Provide the [X, Y] coordinate of the cell's center where the given text is located.  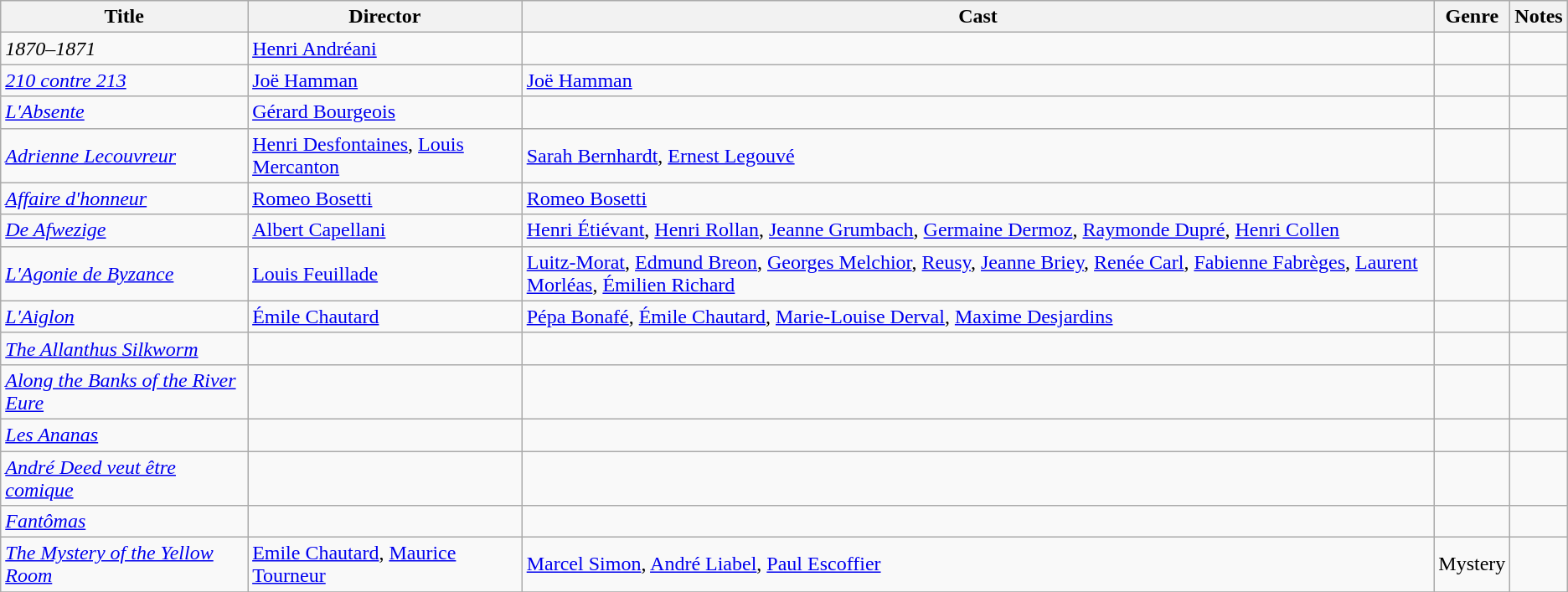
Louis Feuillade [385, 273]
L'Aiglon [124, 317]
Albert Capellani [385, 230]
Title [124, 17]
Les Ananas [124, 435]
Emile Chautard, Maurice Tourneur [385, 564]
Director [385, 17]
De Afwezige [124, 230]
Along the Banks of the River Eure [124, 392]
Genre [1473, 17]
Notes [1539, 17]
Affaire d'honneur [124, 198]
Gérard Bourgeois [385, 112]
L'Absente [124, 112]
Cast [978, 17]
André Deed veut être comique [124, 477]
Fantômas [124, 522]
Adrienne Lecouvreur [124, 156]
Mystery [1473, 564]
210 contre 213 [124, 80]
L'Agonie de Byzance [124, 273]
Luitz-Morat, Edmund Breon, Georges Melchior, Reusy, Jeanne Briey, Renée Carl, Fabienne Fabrèges, Laurent Morléas, Émilien Richard [978, 273]
Pépa Bonafé, Émile Chautard, Marie-Louise Derval, Maxime Desjardins [978, 317]
Émile Chautard [385, 317]
Henri Andréani [385, 49]
Sarah Bernhardt, Ernest Legouvé [978, 156]
Henri Desfontaines, Louis Mercanton [385, 156]
The Mystery of the Yellow Room [124, 564]
Marcel Simon, André Liabel, Paul Escoffier [978, 564]
The Allanthus Silkworm [124, 348]
Henri Étiévant, Henri Rollan, Jeanne Grumbach, Germaine Dermoz, Raymonde Dupré, Henri Collen [978, 230]
1870–1871 [124, 49]
